Determine the (x, y) coordinate at the center of the cell enclosing the given text.  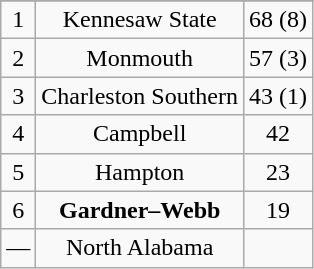
42 (278, 134)
43 (1) (278, 96)
19 (278, 210)
1 (18, 20)
6 (18, 210)
Charleston Southern (140, 96)
68 (8) (278, 20)
2 (18, 58)
North Alabama (140, 248)
Campbell (140, 134)
3 (18, 96)
5 (18, 172)
4 (18, 134)
23 (278, 172)
— (18, 248)
Monmouth (140, 58)
Hampton (140, 172)
Gardner–Webb (140, 210)
Kennesaw State (140, 20)
57 (3) (278, 58)
